Provide the (X, Y) coordinate of the cell's center where the given text is located.  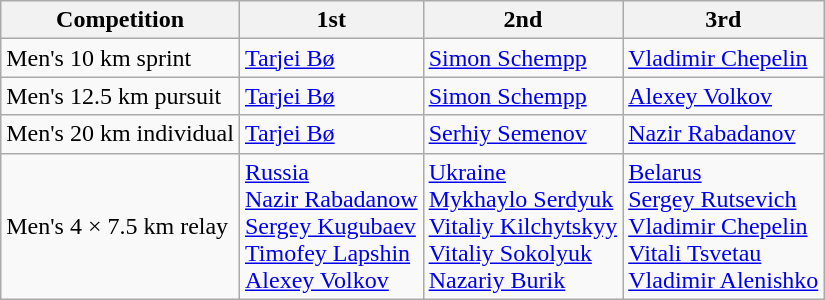
Serhiy Semenov (523, 134)
Competition (120, 20)
Alexey Volkov (724, 96)
Vladimir Chepelin (724, 58)
2nd (523, 20)
1st (331, 20)
RussiaNazir RabadanowSergey KugubaevTimofey LapshinAlexey Volkov (331, 226)
Men's 10 km sprint (120, 58)
3rd (724, 20)
Men's 4 × 7.5 km relay (120, 226)
Nazir Rabadanov (724, 134)
Men's 12.5 km pursuit (120, 96)
BelarusSergey RutsevichVladimir ChepelinVitali TsvetauVladimir Alenishko (724, 226)
UkraineMykhaylo SerdyukVitaliy KilchytskyyVitaliy SokolyukNazariy Burik (523, 226)
Men's 20 km individual (120, 134)
